Detect which cell encompasses the target text, then output its [x, y] center coordinate. 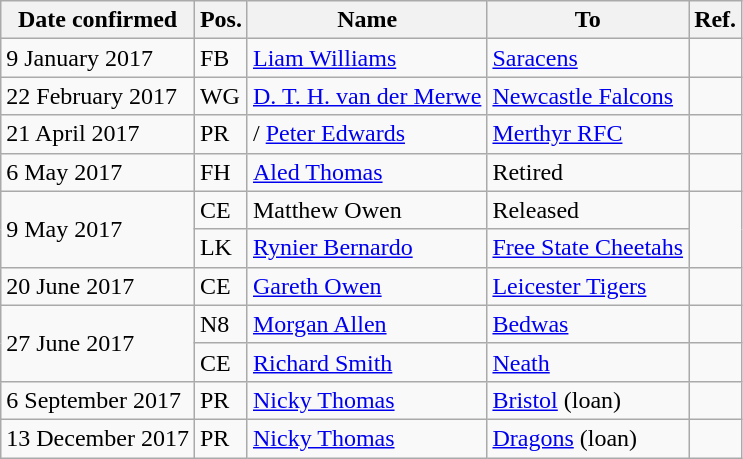
6 September 2017 [98, 400]
Rynier Bernardo [366, 248]
Newcastle Falcons [588, 96]
Bristol (loan) [588, 400]
9 May 2017 [98, 229]
6 May 2017 [98, 172]
Bedwas [588, 324]
FH [220, 172]
Leicester Tigers [588, 286]
Pos. [220, 20]
Gareth Owen [366, 286]
22 February 2017 [98, 96]
Released [588, 210]
9 January 2017 [98, 58]
Date confirmed [98, 20]
Matthew Owen [366, 210]
21 April 2017 [98, 134]
FB [220, 58]
Richard Smith [366, 362]
27 June 2017 [98, 343]
/ Peter Edwards [366, 134]
To [588, 20]
Neath [588, 362]
Aled Thomas [366, 172]
Saracens [588, 58]
20 June 2017 [98, 286]
Free State Cheetahs [588, 248]
Morgan Allen [366, 324]
Dragons (loan) [588, 438]
N8 [220, 324]
Retired [588, 172]
D. T. H. van der Merwe [366, 96]
Name [366, 20]
Merthyr RFC [588, 134]
13 December 2017 [98, 438]
WG [220, 96]
LK [220, 248]
Liam Williams [366, 58]
Ref. [716, 20]
